Provide the (x, y) coordinate of the cell's center where the given text is located.  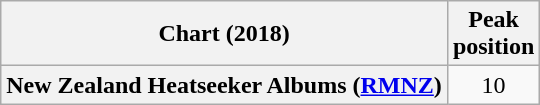
10 (493, 85)
Peakposition (493, 34)
New Zealand Heatseeker Albums (RMNZ) (224, 85)
Chart (2018) (224, 34)
